Return (x, y) of the center of cell containing provided text 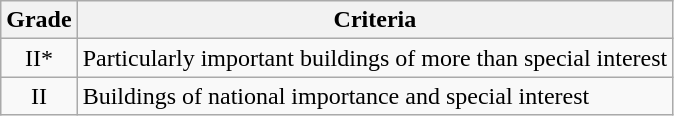
Particularly important buildings of more than special interest (375, 58)
Buildings of national importance and special interest (375, 96)
II* (39, 58)
Criteria (375, 20)
Grade (39, 20)
II (39, 96)
